Return the [x, y] coordinate for the center point of the cell that contains the specified text.  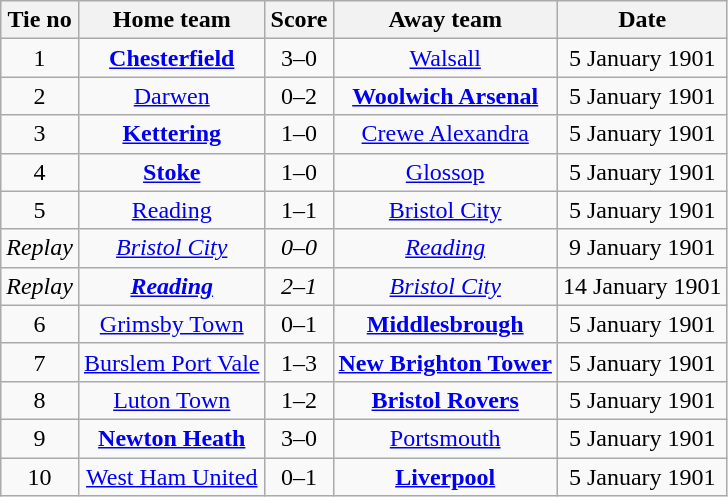
Glossop [445, 172]
Tie no [40, 20]
9 [40, 438]
1–2 [299, 400]
Woolwich Arsenal [445, 96]
Date [642, 20]
Away team [445, 20]
10 [40, 477]
Darwen [172, 96]
7 [40, 362]
5 [40, 210]
Home team [172, 20]
Chesterfield [172, 58]
0–2 [299, 96]
3 [40, 134]
4 [40, 172]
0–0 [299, 248]
6 [40, 324]
9 January 1901 [642, 248]
Grimsby Town [172, 324]
Liverpool [445, 477]
Score [299, 20]
14 January 1901 [642, 286]
Portsmouth [445, 438]
Newton Heath [172, 438]
2 [40, 96]
Stoke [172, 172]
Middlesbrough [445, 324]
West Ham United [172, 477]
Crewe Alexandra [445, 134]
Walsall [445, 58]
Bristol Rovers [445, 400]
8 [40, 400]
1–3 [299, 362]
2–1 [299, 286]
New Brighton Tower [445, 362]
Burslem Port Vale [172, 362]
1 [40, 58]
Kettering [172, 134]
Luton Town [172, 400]
1–1 [299, 210]
